Locate the cell with the specified text and output its (X, Y) center coordinate. 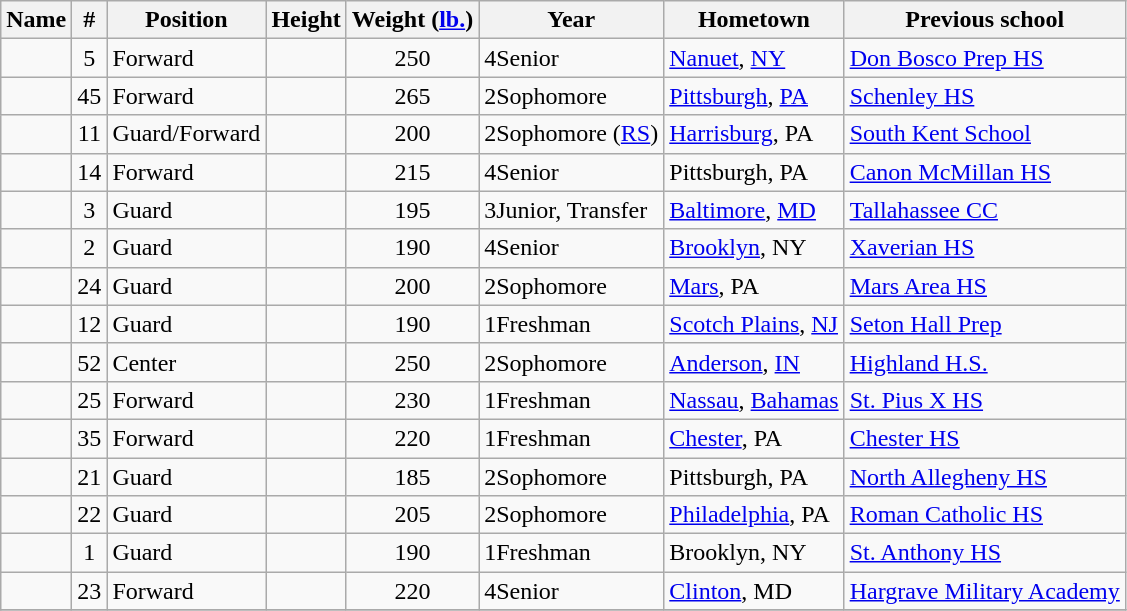
12 (90, 324)
Roman Catholic HS (984, 515)
Baltimore, MD (754, 210)
Hometown (754, 20)
Hargrave Military Academy (984, 591)
Weight (lb.) (412, 20)
Mars Area HS (984, 286)
# (90, 20)
25 (90, 400)
Highland H.S. (984, 362)
Height (306, 20)
185 (412, 477)
Nassau, Bahamas (754, 400)
Chester, PA (754, 438)
230 (412, 400)
St. Anthony HS (984, 553)
22 (90, 515)
11 (90, 134)
Clinton, MD (754, 591)
52 (90, 362)
23 (90, 591)
Seton Hall Prep (984, 324)
Philadelphia, PA (754, 515)
Xaverian HS (984, 248)
Nanuet, NY (754, 58)
Don Bosco Prep HS (984, 58)
Anderson, IN (754, 362)
Tallahassee CC (984, 210)
Center (186, 362)
14 (90, 172)
265 (412, 96)
Guard/Forward (186, 134)
3Junior, Transfer (572, 210)
Harrisburg, PA (754, 134)
3 (90, 210)
35 (90, 438)
195 (412, 210)
2 (90, 248)
Chester HS (984, 438)
Name (36, 20)
5 (90, 58)
21 (90, 477)
North Allegheny HS (984, 477)
Position (186, 20)
Mars, PA (754, 286)
Year (572, 20)
205 (412, 515)
Previous school (984, 20)
South Kent School (984, 134)
Canon McMillan HS (984, 172)
1 (90, 553)
45 (90, 96)
Schenley HS (984, 96)
2Sophomore (RS) (572, 134)
215 (412, 172)
Scotch Plains, NJ (754, 324)
24 (90, 286)
St. Pius X HS (984, 400)
